For the text-containing cell, return its midpoint in [x, y] coordinate format. 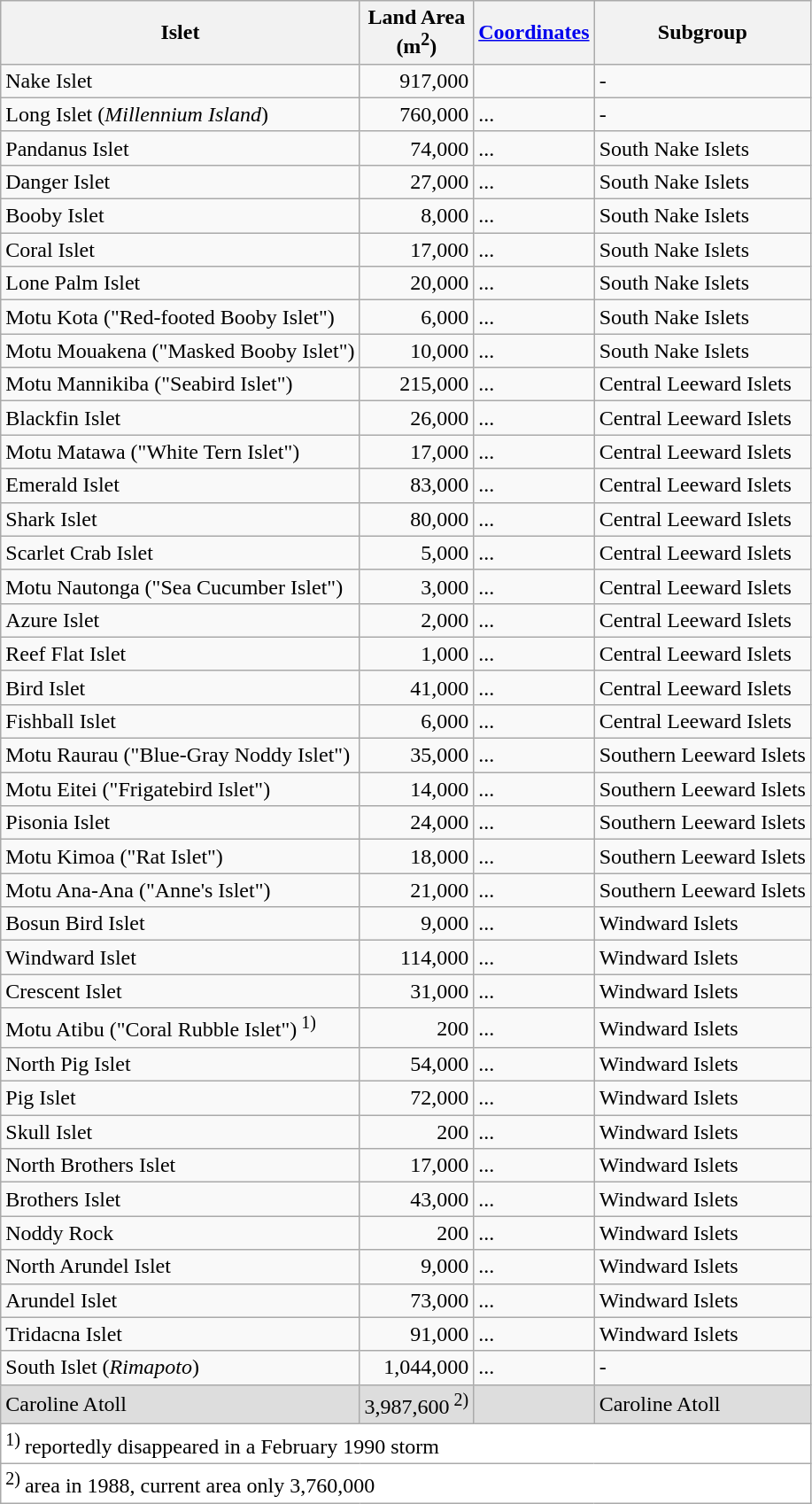
North Brothers Islet [181, 1166]
73,000 [416, 1300]
Coordinates [534, 33]
1,044,000 [416, 1368]
31,000 [416, 991]
Blackfin Islet [181, 418]
3,000 [416, 586]
Motu Matawa ("White Tern Islet") [181, 452]
South Islet (Rimapoto) [181, 1368]
80,000 [416, 519]
5,000 [416, 553]
10,000 [416, 351]
Noddy Rock [181, 1233]
18,000 [416, 857]
North Arundel Islet [181, 1267]
Scarlet Crab Islet [181, 553]
21,000 [416, 890]
Motu Mannikiba ("Seabird Islet") [181, 384]
54,000 [416, 1065]
27,000 [416, 182]
Pandanus Islet [181, 148]
1) reportedly disappeared in a February 1990 storm [406, 1444]
Land Area(m2) [416, 33]
Bird Islet [181, 687]
Motu Ana-Ana ("Anne's Islet") [181, 890]
Motu Atibu ("Coral Rubble Islet") 1) [181, 1027]
Danger Islet [181, 182]
83,000 [416, 485]
35,000 [416, 756]
91,000 [416, 1334]
Nake Islet [181, 81]
Islet [181, 33]
Lone Palm Islet [181, 283]
Motu Raurau ("Blue-Gray Noddy Islet") [181, 756]
14,000 [416, 789]
Booby Islet [181, 216]
Shark Islet [181, 519]
Coral Islet [181, 250]
Emerald Islet [181, 485]
215,000 [416, 384]
Motu Kimoa ("Rat Islet") [181, 857]
Motu Kota ("Red-footed Booby Islet") [181, 317]
Motu Eitei ("Frigatebird Islet") [181, 789]
Crescent Islet [181, 991]
Windward Islet [181, 957]
Brothers Islet [181, 1199]
Bosun Bird Islet [181, 924]
43,000 [416, 1199]
20,000 [416, 283]
Pig Islet [181, 1098]
2,000 [416, 620]
760,000 [416, 114]
917,000 [416, 81]
1,000 [416, 654]
Fishball Islet [181, 721]
Arundel Islet [181, 1300]
Motu Nautonga ("Sea Cucumber Islet") [181, 586]
Long Islet (Millennium Island) [181, 114]
26,000 [416, 418]
Subgroup [702, 33]
Azure Islet [181, 620]
Reef Flat Islet [181, 654]
3,987,600 2) [416, 1405]
41,000 [416, 687]
Pisonia Islet [181, 823]
8,000 [416, 216]
North Pig Islet [181, 1065]
Skull Islet [181, 1132]
Tridacna Islet [181, 1334]
2) area in 1988, current area only 3,760,000 [406, 1483]
24,000 [416, 823]
74,000 [416, 148]
Motu Mouakena ("Masked Booby Islet") [181, 351]
114,000 [416, 957]
72,000 [416, 1098]
